Find where the given text appears and provide that cell's center as [x, y] coordinate. 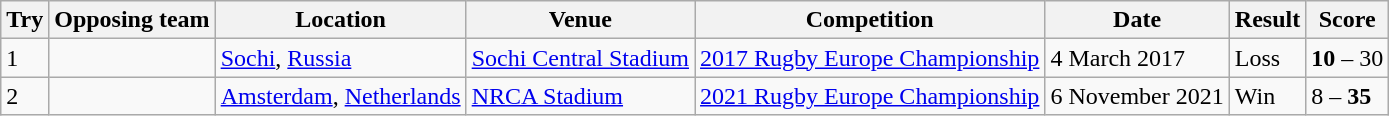
Opposing team [132, 20]
Win [1267, 96]
2017 Rugby Europe Championship [870, 58]
8 – 35 [1348, 96]
Location [340, 20]
1 [25, 58]
6 November 2021 [1137, 96]
Amsterdam, Netherlands [340, 96]
10 – 30 [1348, 58]
Score [1348, 20]
2 [25, 96]
NRCA Stadium [580, 96]
Date [1137, 20]
Sochi Central Stadium [580, 58]
Result [1267, 20]
4 March 2017 [1137, 58]
Sochi, Russia [340, 58]
Try [25, 20]
2021 Rugby Europe Championship [870, 96]
Competition [870, 20]
Loss [1267, 58]
Venue [580, 20]
